Return the (X, Y) coordinate for the center point of the cell that contains the specified text.  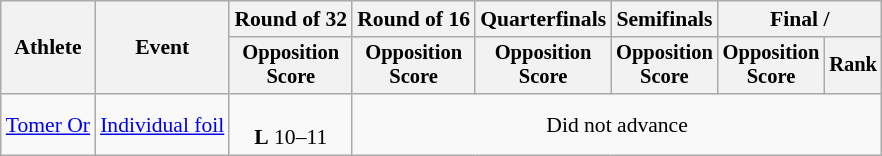
Round of 16 (414, 19)
Athlete (48, 48)
Final / (800, 19)
L 10–11 (290, 124)
Event (162, 48)
Quarterfinals (543, 19)
Semifinals (664, 19)
Did not advance (617, 124)
Round of 32 (290, 19)
Tomer Or (48, 124)
Rank (853, 66)
Individual foil (162, 124)
